Detect which cell encompasses the target text, then output its [x, y] center coordinate. 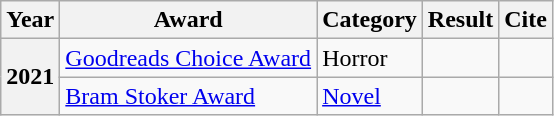
Cite [526, 20]
Bram Stoker Award [188, 96]
Novel [370, 96]
Award [188, 20]
Year [30, 20]
Goodreads Choice Award [188, 58]
Horror [370, 58]
2021 [30, 77]
Result [460, 20]
Category [370, 20]
